Find where the given text appears and provide that cell's center as (x, y) coordinate. 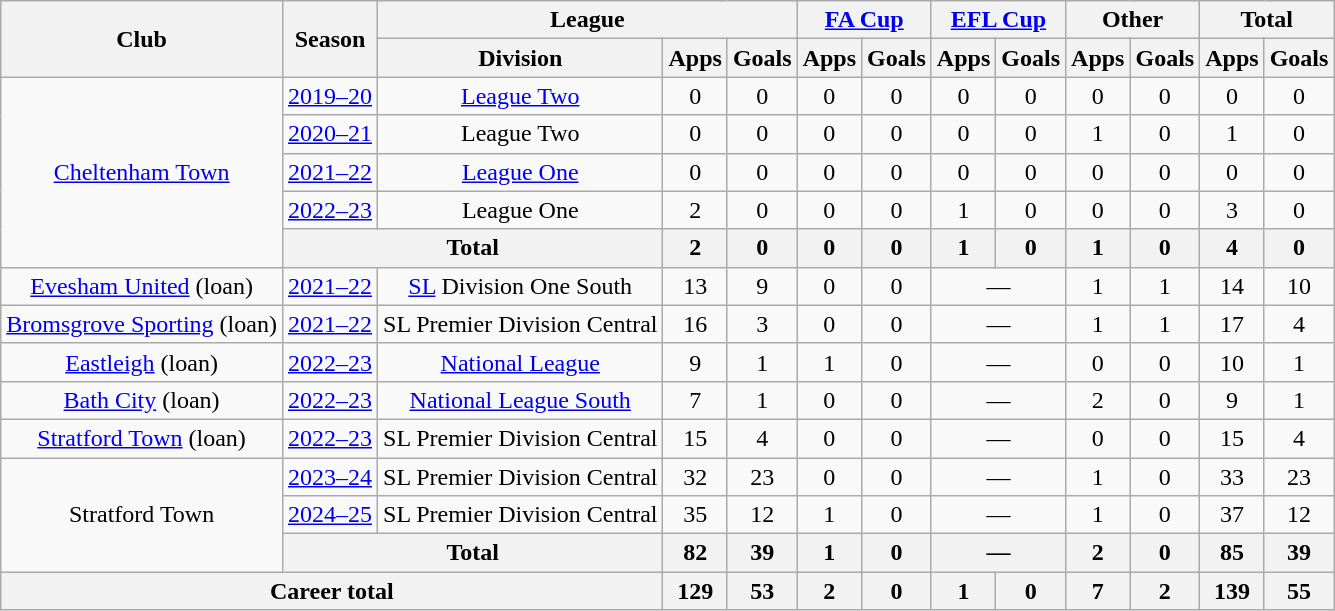
13 (695, 286)
55 (1299, 591)
16 (695, 324)
Bromsgrove Sporting (loan) (142, 324)
2024–25 (330, 515)
85 (1232, 553)
129 (695, 591)
Season (330, 39)
Bath City (loan) (142, 400)
82 (695, 553)
EFL Cup (998, 20)
2023–24 (330, 477)
National League (520, 362)
SL Division One South (520, 286)
2019–20 (330, 96)
League (588, 20)
37 (1232, 515)
FA Cup (864, 20)
Evesham United (loan) (142, 286)
Cheltenham Town (142, 172)
32 (695, 477)
Stratford Town (142, 515)
Career total (332, 591)
14 (1232, 286)
17 (1232, 324)
53 (762, 591)
Other (1133, 20)
National League South (520, 400)
Club (142, 39)
33 (1232, 477)
Division (520, 58)
35 (695, 515)
139 (1232, 591)
Eastleigh (loan) (142, 362)
2020–21 (330, 134)
Stratford Town (loan) (142, 438)
